Provide the [X, Y] coordinate of the cell's center where the given text is located.  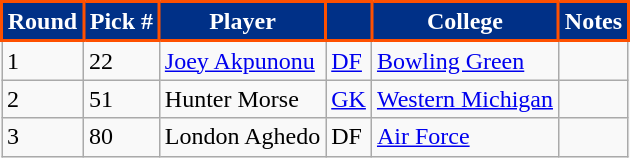
51 [121, 99]
22 [121, 60]
1 [43, 60]
Round [43, 22]
Joey Akpunonu [242, 60]
80 [121, 137]
Hunter Morse [242, 99]
Western Michigan [464, 99]
College [464, 22]
Pick # [121, 22]
3 [43, 137]
Air Force [464, 137]
Notes [594, 22]
2 [43, 99]
Player [242, 22]
GK [349, 99]
Bowling Green [464, 60]
London Aghedo [242, 137]
